Provide the (X, Y) coordinate of the cell's center where the given text is located.  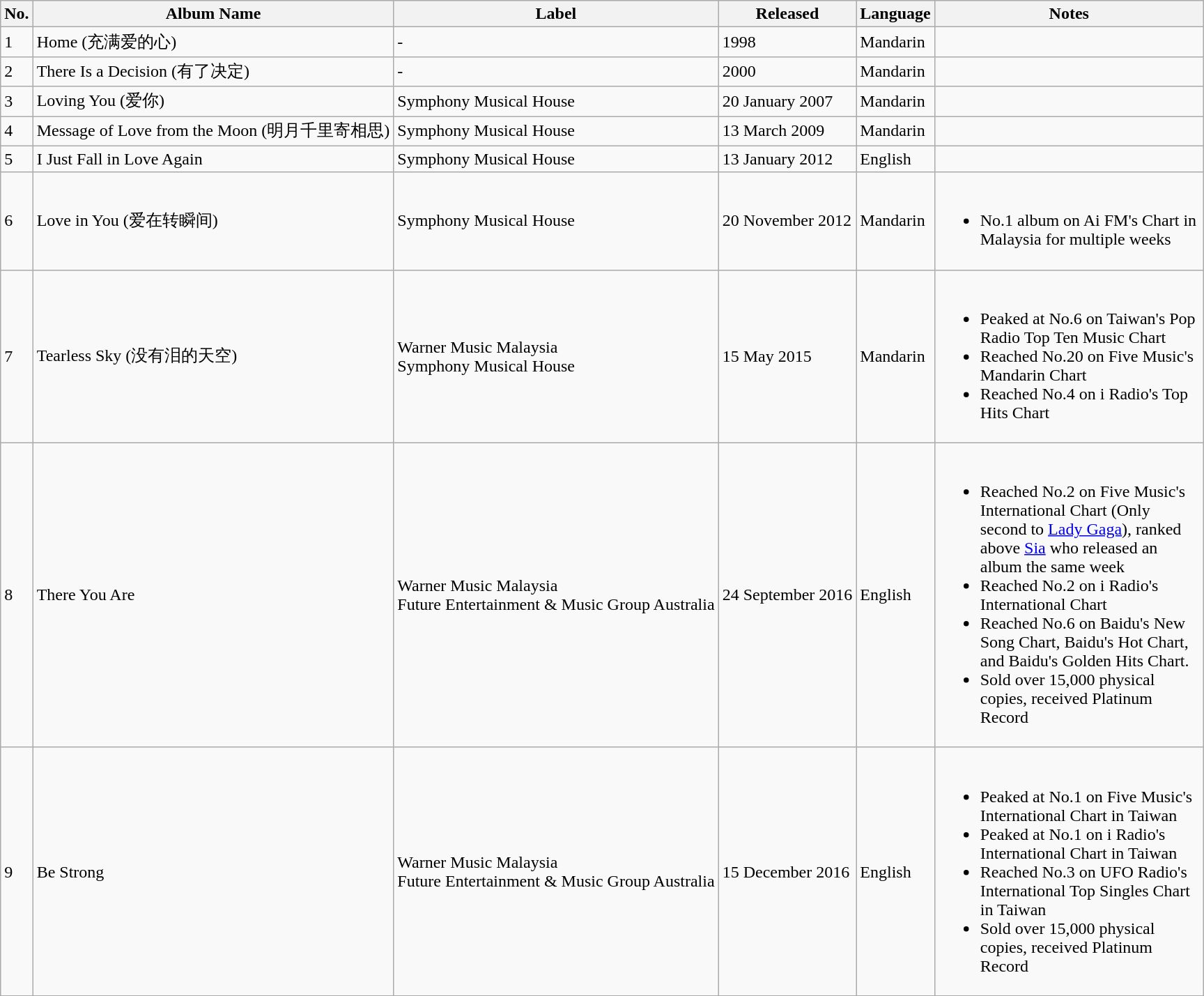
Label (556, 14)
There Is a Decision (有了决定) (213, 71)
8 (17, 595)
15 May 2015 (787, 356)
20 November 2012 (787, 221)
Peaked at No.6 on Taiwan's Pop Radio Top Ten Music ChartReached No.20 on Five Music's Mandarin ChartReached No.4 on i Radio's Top Hits Chart (1069, 356)
Album Name (213, 14)
5 (17, 159)
13 March 2009 (787, 131)
2000 (787, 71)
20 January 2007 (787, 102)
1998 (787, 42)
Warner Music MalaysiaSymphony Musical House (556, 356)
There You Are (213, 595)
7 (17, 356)
Home (充满爱的心) (213, 42)
Released (787, 14)
Language (895, 14)
24 September 2016 (787, 595)
Tearless Sky (没有泪的天空) (213, 356)
No.1 album on Ai FM's Chart in Malaysia for multiple weeks (1069, 221)
9 (17, 871)
Be Strong (213, 871)
4 (17, 131)
Notes (1069, 14)
No. (17, 14)
Message of Love from the Moon (明月千里寄相思) (213, 131)
Love in You (爱在转瞬间) (213, 221)
2 (17, 71)
15 December 2016 (787, 871)
6 (17, 221)
13 January 2012 (787, 159)
1 (17, 42)
I Just Fall in Love Again (213, 159)
3 (17, 102)
Loving You (爱你) (213, 102)
